Provide the [X, Y] coordinate of the cell's center where the given text is located.  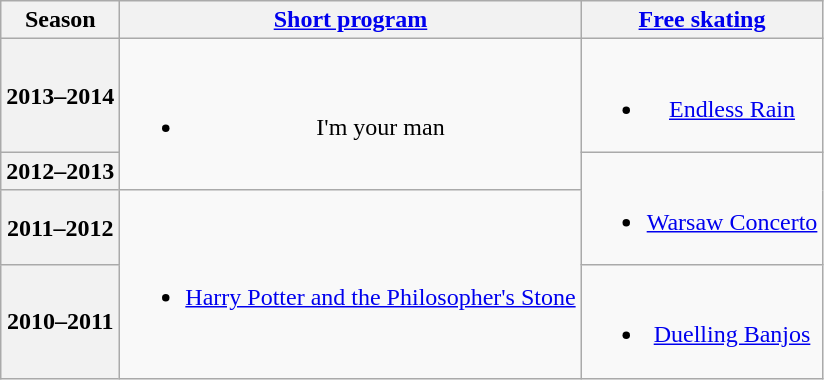
Endless Rain [702, 96]
Warsaw Concerto [702, 208]
Duelling Banjos [702, 322]
Short program [350, 20]
2011–2012 [60, 228]
I'm your man [350, 114]
Free skating [702, 20]
Season [60, 20]
2013–2014 [60, 96]
2012–2013 [60, 171]
2010–2011 [60, 322]
Harry Potter and the Philosopher's Stone [350, 284]
